Output the (x, y) coordinate of the center of the cell containing the given text.  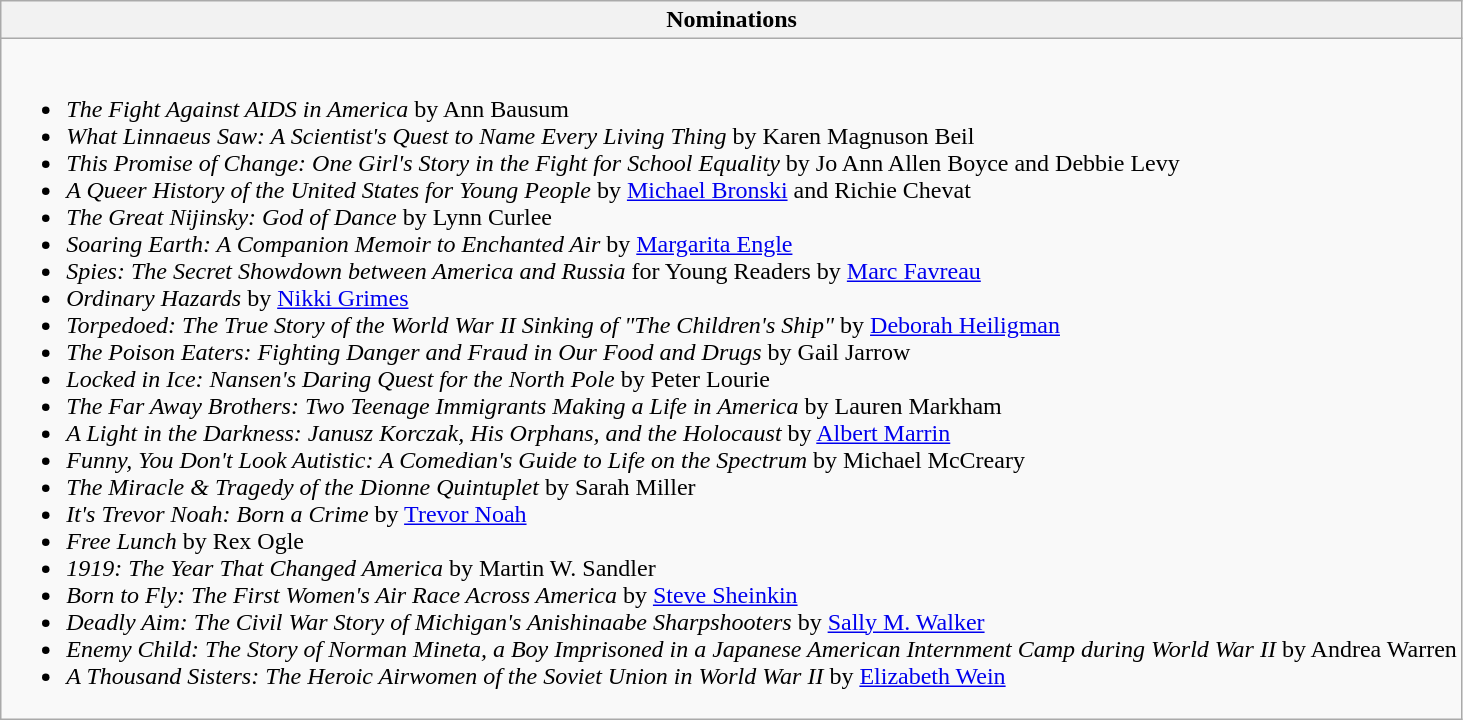
Nominations (732, 20)
